From the cell containing the given text, extract its center point as (x, y) coordinate. 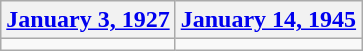
January 14, 1945 (268, 20)
January 3, 1927 (88, 20)
